Scan for the cell matching the given text and deliver its [x, y] coordinate at center. 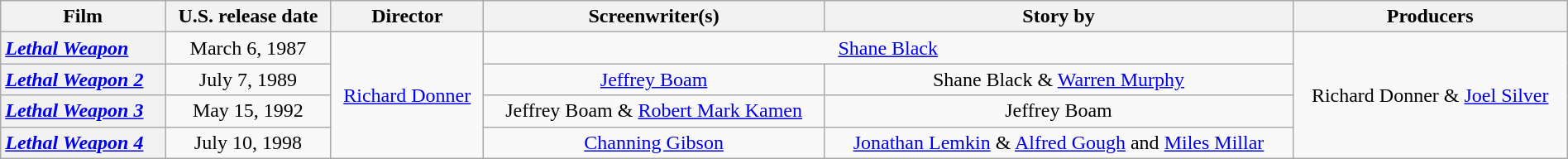
May 15, 1992 [248, 111]
Lethal Weapon 3 [83, 111]
Screenwriter(s) [653, 17]
Channing Gibson [653, 142]
Lethal Weapon [83, 48]
July 10, 1998 [248, 142]
Shane Black [888, 48]
Story by [1059, 17]
July 7, 1989 [248, 79]
Richard Donner & Joel Silver [1430, 95]
U.S. release date [248, 17]
Lethal Weapon 4 [83, 142]
Richard Donner [407, 95]
Shane Black & Warren Murphy [1059, 79]
Producers [1430, 17]
Director [407, 17]
Jeffrey Boam & Robert Mark Kamen [653, 111]
Film [83, 17]
Jonathan Lemkin & Alfred Gough and Miles Millar [1059, 142]
Lethal Weapon 2 [83, 79]
March 6, 1987 [248, 48]
